Output the (X, Y) coordinate of the center of the cell containing the given text.  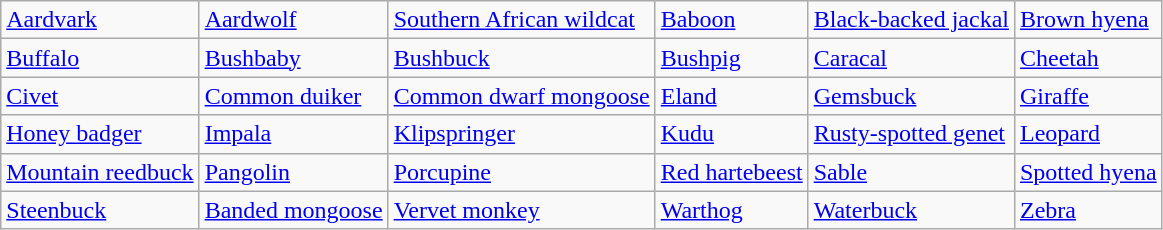
Spotted hyena (1088, 172)
Southern African wildcat (522, 20)
Bushbaby (294, 58)
Pangolin (294, 172)
Vervet monkey (522, 210)
Waterbuck (911, 210)
Baboon (732, 20)
Rusty-spotted genet (911, 134)
Sable (911, 172)
Aardwolf (294, 20)
Caracal (911, 58)
Common dwarf mongoose (522, 96)
Impala (294, 134)
Civet (100, 96)
Black-backed jackal (911, 20)
Aardvark (100, 20)
Banded mongoose (294, 210)
Honey badger (100, 134)
Mountain reedbuck (100, 172)
Brown hyena (1088, 20)
Buffalo (100, 58)
Zebra (1088, 210)
Gemsbuck (911, 96)
Common duiker (294, 96)
Steenbuck (100, 210)
Red hartebeest (732, 172)
Leopard (1088, 134)
Bushbuck (522, 58)
Giraffe (1088, 96)
Eland (732, 96)
Kudu (732, 134)
Cheetah (1088, 58)
Bushpig (732, 58)
Porcupine (522, 172)
Warthog (732, 210)
Klipspringer (522, 134)
